Scan for the cell matching the given text and deliver its [x, y] coordinate at center. 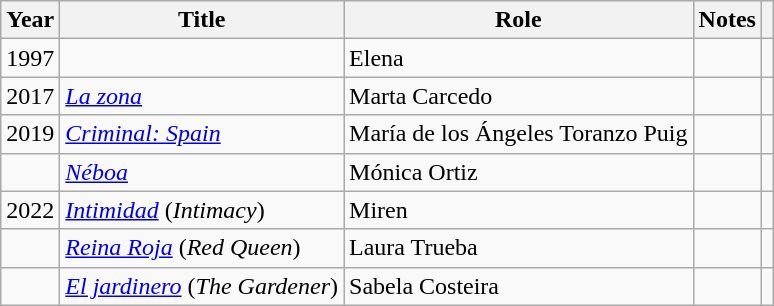
2019 [30, 134]
Title [202, 20]
2022 [30, 210]
Role [519, 20]
1997 [30, 58]
Criminal: Spain [202, 134]
2017 [30, 96]
Laura Trueba [519, 248]
Reina Roja (Red Queen) [202, 248]
La zona [202, 96]
Year [30, 20]
Marta Carcedo [519, 96]
Intimidad (Intimacy) [202, 210]
Sabela Costeira [519, 286]
Elena [519, 58]
Mónica Ortiz [519, 172]
El jardinero (The Gardener) [202, 286]
Néboa [202, 172]
Miren [519, 210]
Notes [727, 20]
María de los Ángeles Toranzo Puig [519, 134]
